Extract the (x, y) coordinate from the center of the cell holding the provided text.  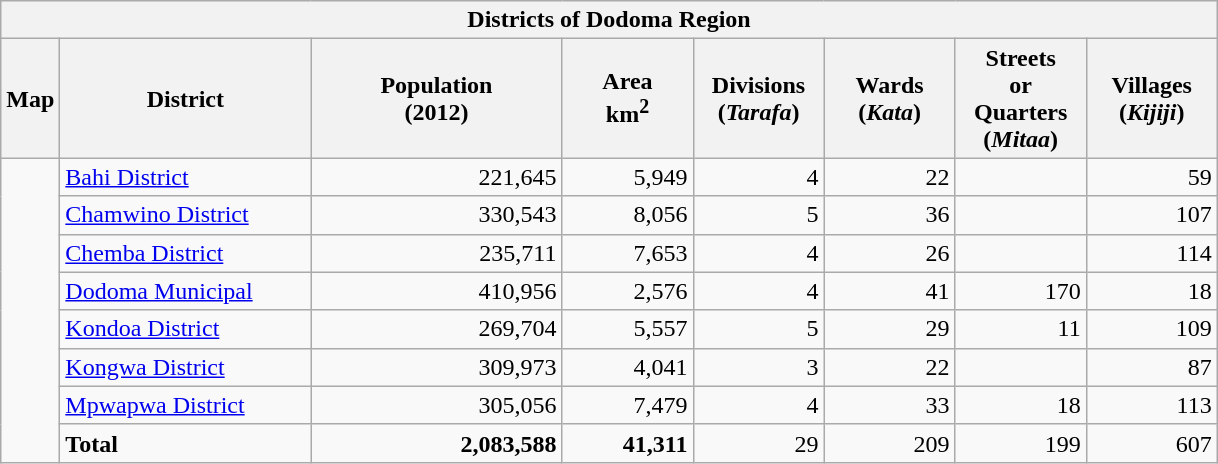
4,041 (628, 367)
Wards(Kata) (890, 98)
Map (30, 98)
Dodoma Municipal (186, 291)
Villages(Kijiji) (1152, 98)
Chemba District (186, 253)
235,711 (436, 253)
59 (1152, 177)
107 (1152, 215)
607 (1152, 443)
305,056 (436, 405)
8,056 (628, 215)
District (186, 98)
114 (1152, 253)
33 (890, 405)
36 (890, 215)
7,479 (628, 405)
Divisions(Tarafa) (758, 98)
Areakm2 (628, 98)
Chamwino District (186, 215)
309,973 (436, 367)
Kongwa District (186, 367)
Kondoa District (186, 329)
410,956 (436, 291)
109 (1152, 329)
Population(2012) (436, 98)
2,576 (628, 291)
41,311 (628, 443)
3 (758, 367)
209 (890, 443)
Districts of Dodoma Region (609, 20)
87 (1152, 367)
7,653 (628, 253)
199 (1020, 443)
5,949 (628, 177)
Streetsor Quarters(Mitaa) (1020, 98)
221,645 (436, 177)
11 (1020, 329)
269,704 (436, 329)
5,557 (628, 329)
113 (1152, 405)
2,083,588 (436, 443)
Mpwapwa District (186, 405)
41 (890, 291)
26 (890, 253)
Total (186, 443)
330,543 (436, 215)
170 (1020, 291)
Bahi District (186, 177)
